Locate the cell with the specified text and output its [X, Y] center coordinate. 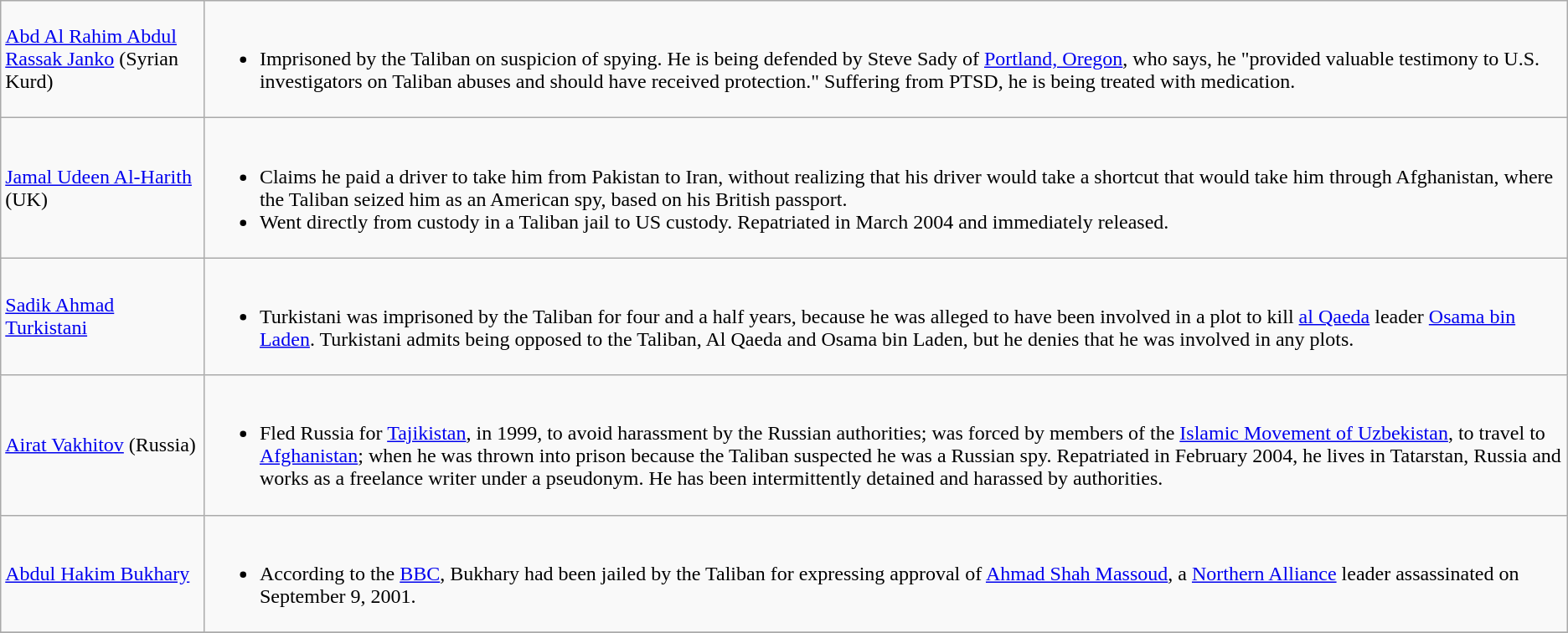
Jamal Udeen Al-Harith (UK) [103, 188]
Abd Al Rahim Abdul Rassak Janko (Syrian Kurd) [103, 59]
Airat Vakhitov (Russia) [103, 445]
Abdul Hakim Bukhary [103, 574]
Sadik Ahmad Turkistani [103, 316]
